Capture the cell that displays the provided text and extract its (x, y) central coordinate. 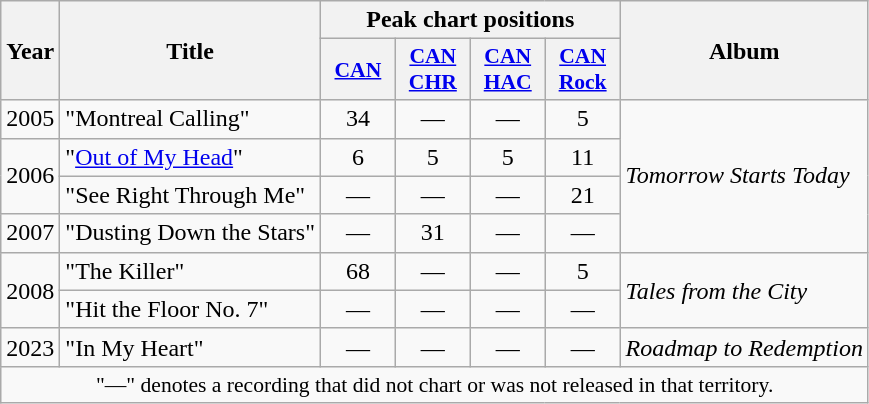
CAN Rock (582, 70)
CAN (358, 70)
2005 (30, 119)
"The Killer" (190, 271)
Tales from the City (744, 290)
"In My Heart" (190, 347)
CAN CHR (432, 70)
2008 (30, 290)
"Hit the Floor No. 7" (190, 309)
34 (358, 119)
Title (190, 50)
6 (358, 157)
Roadmap to Redemption (744, 347)
Tomorrow Starts Today (744, 176)
21 (582, 195)
"Montreal Calling" (190, 119)
Year (30, 50)
Peak chart positions (470, 20)
"—" denotes a recording that did not chart or was not released in that territory. (435, 384)
31 (432, 233)
CAN HAC (508, 70)
"See Right Through Me" (190, 195)
Album (744, 50)
2023 (30, 347)
11 (582, 157)
"Out of My Head" (190, 157)
"Dusting Down the Stars" (190, 233)
2006 (30, 176)
68 (358, 271)
2007 (30, 233)
